Search for the cell housing the specified text and yield its (X, Y) center coordinate. 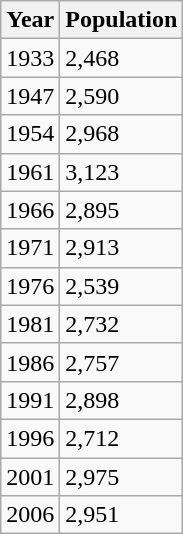
1947 (30, 96)
1971 (30, 248)
2,757 (122, 362)
2,895 (122, 210)
1933 (30, 58)
2,898 (122, 400)
Population (122, 20)
2001 (30, 477)
2,951 (122, 515)
2,468 (122, 58)
1961 (30, 172)
2,968 (122, 134)
1976 (30, 286)
1966 (30, 210)
Year (30, 20)
2,732 (122, 324)
1954 (30, 134)
2,539 (122, 286)
1996 (30, 438)
2,590 (122, 96)
2,712 (122, 438)
1981 (30, 324)
2,975 (122, 477)
2006 (30, 515)
2,913 (122, 248)
1986 (30, 362)
3,123 (122, 172)
1991 (30, 400)
